Return the [X, Y] coordinate for the center point of the cell that contains the specified text.  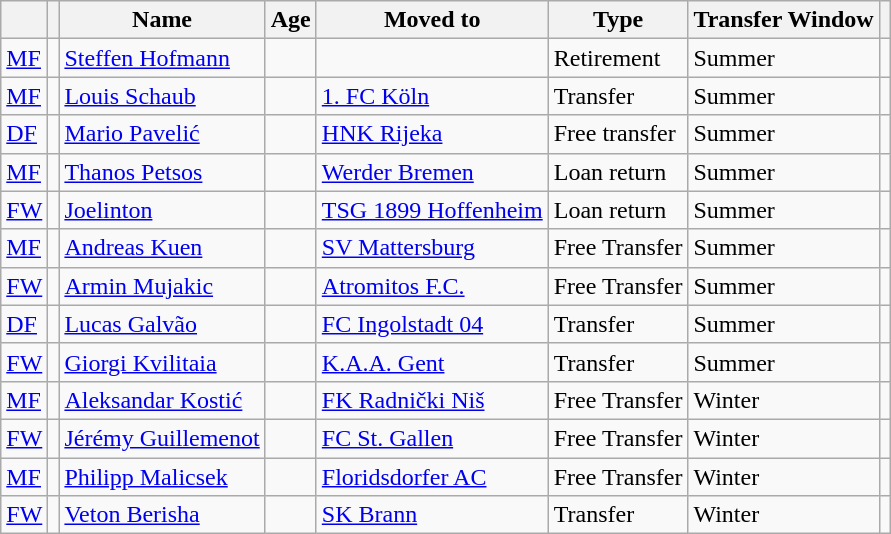
Free transfer [618, 134]
Louis Schaub [162, 96]
Lucas Galvão [162, 324]
Veton Berisha [162, 515]
Mario Pavelić [162, 134]
1. FC Köln [432, 96]
Aleksandar Kostić [162, 400]
Age [290, 20]
Joelinton [162, 210]
Type [618, 20]
Atromitos F.C. [432, 286]
HNK Rijeka [432, 134]
Steffen Hofmann [162, 58]
K.A.A. Gent [432, 362]
Retirement [618, 58]
SK Brann [432, 515]
Transfer Window [784, 20]
Armin Mujakic [162, 286]
Thanos Petsos [162, 172]
Werder Bremen [432, 172]
Moved to [432, 20]
FC St. Gallen [432, 438]
FC Ingolstadt 04 [432, 324]
Floridsdorfer AC [432, 477]
Jérémy Guillemenot [162, 438]
Giorgi Kvilitaia [162, 362]
Name [162, 20]
SV Mattersburg [432, 248]
Andreas Kuen [162, 248]
Philipp Malicsek [162, 477]
FK Radnički Niš [432, 400]
TSG 1899 Hoffenheim [432, 210]
